Scan for the cell matching the given text and deliver its (X, Y) coordinate at center. 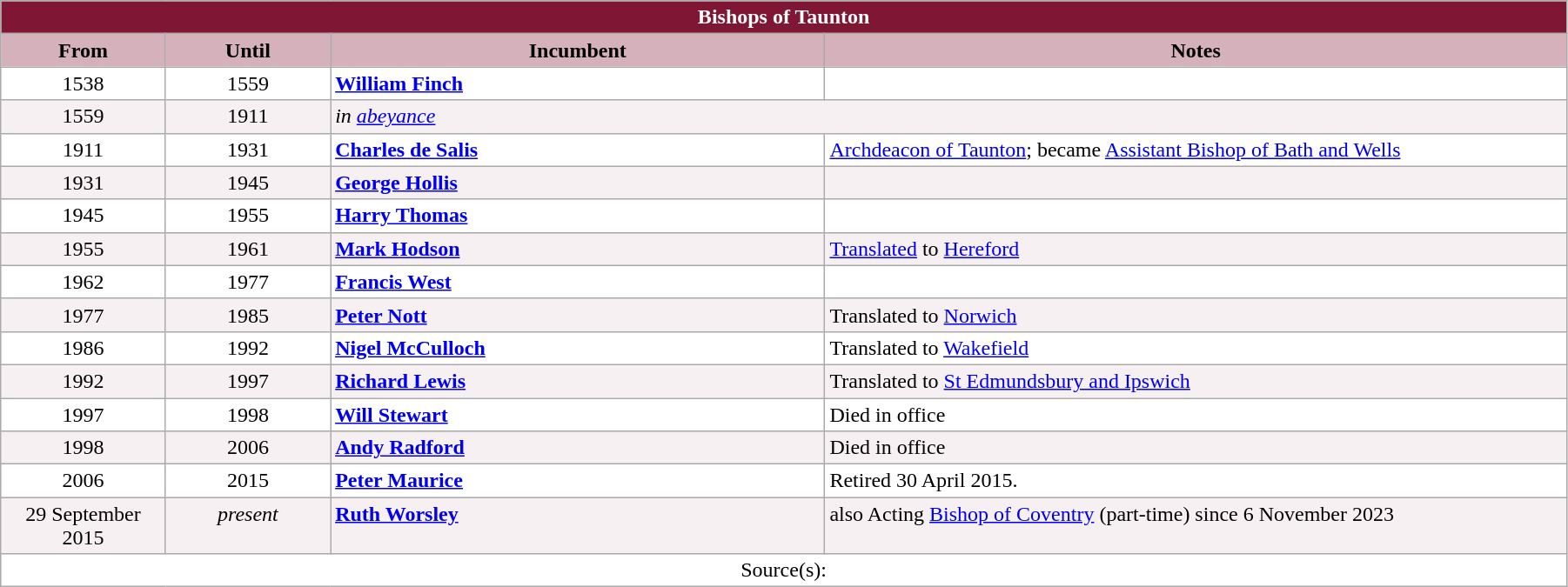
Peter Nott (578, 315)
Archdeacon of Taunton; became Assistant Bishop of Bath and Wells (1196, 150)
in abeyance (948, 117)
1986 (84, 348)
present (247, 525)
29 September 2015 (84, 525)
1962 (84, 282)
1985 (247, 315)
Translated to Wakefield (1196, 348)
Notes (1196, 50)
George Hollis (578, 183)
2015 (247, 481)
Peter Maurice (578, 481)
1538 (84, 83)
William Finch (578, 83)
Harry Thomas (578, 216)
Mark Hodson (578, 249)
Translated to Norwich (1196, 315)
From (84, 50)
Retired 30 April 2015. (1196, 481)
Incumbent (578, 50)
Translated to St Edmundsbury and Ipswich (1196, 381)
Ruth Worsley (578, 525)
Andy Radford (578, 448)
Translated to Hereford (1196, 249)
Nigel McCulloch (578, 348)
Bishops of Taunton (784, 17)
Source(s): (784, 570)
Until (247, 50)
Charles de Salis (578, 150)
Francis West (578, 282)
1961 (247, 249)
Richard Lewis (578, 381)
Will Stewart (578, 415)
also Acting Bishop of Coventry (part-time) since 6 November 2023 (1196, 525)
